For the text-containing cell, return its midpoint in (x, y) coordinate format. 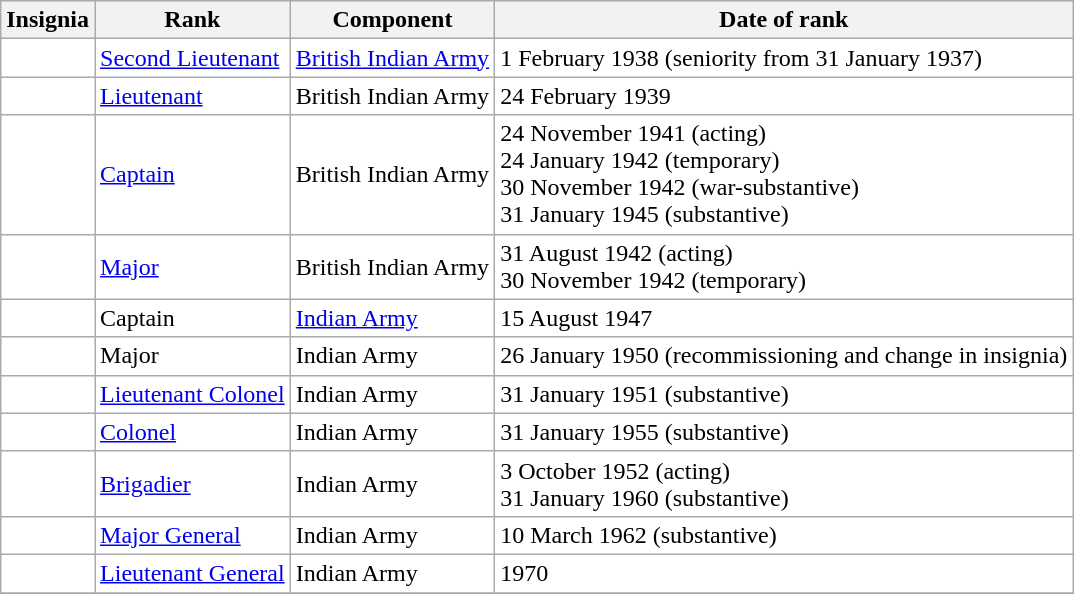
3 October 1952 (acting)31 January 1960 (substantive) (784, 484)
Lieutenant Colonel (193, 394)
Second Lieutenant (193, 58)
Lieutenant (193, 96)
26 January 1950 (recommissioning and change in insignia) (784, 356)
Component (392, 20)
Date of rank (784, 20)
24 November 1941 (acting)24 January 1942 (temporary)30 November 1942 (war-substantive)31 January 1945 (substantive) (784, 174)
Rank (193, 20)
Lieutenant General (193, 573)
31 January 1955 (substantive) (784, 432)
24 February 1939 (784, 96)
31 January 1951 (substantive) (784, 394)
Major General (193, 535)
Colonel (193, 432)
Insignia (48, 20)
10 March 1962 (substantive) (784, 535)
15 August 1947 (784, 318)
Brigadier (193, 484)
1 February 1938 (seniority from 31 January 1937) (784, 58)
31 August 1942 (acting)30 November 1942 (temporary) (784, 266)
1970 (784, 573)
